Determine the (X, Y) coordinate at the center of the cell enclosing the given text.  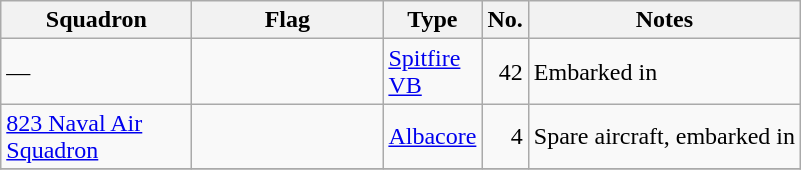
Albacore (432, 136)
Type (432, 20)
Embarked in (664, 72)
— (96, 72)
Spitfire VB (432, 72)
Spare aircraft, embarked in (664, 136)
No. (505, 20)
Flag (288, 20)
4 (505, 136)
Notes (664, 20)
42 (505, 72)
Squadron (96, 20)
823 Naval Air Squadron (96, 136)
